Determine the [X, Y] coordinate at the center of the cell enclosing the given text.  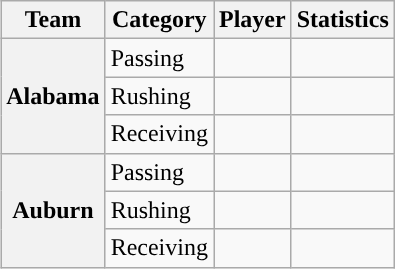
Team [53, 20]
Auburn [53, 210]
Statistics [342, 20]
Category [159, 20]
Player [253, 20]
Alabama [53, 96]
